Determine the (x, y) coordinate at the center of the cell enclosing the given text.  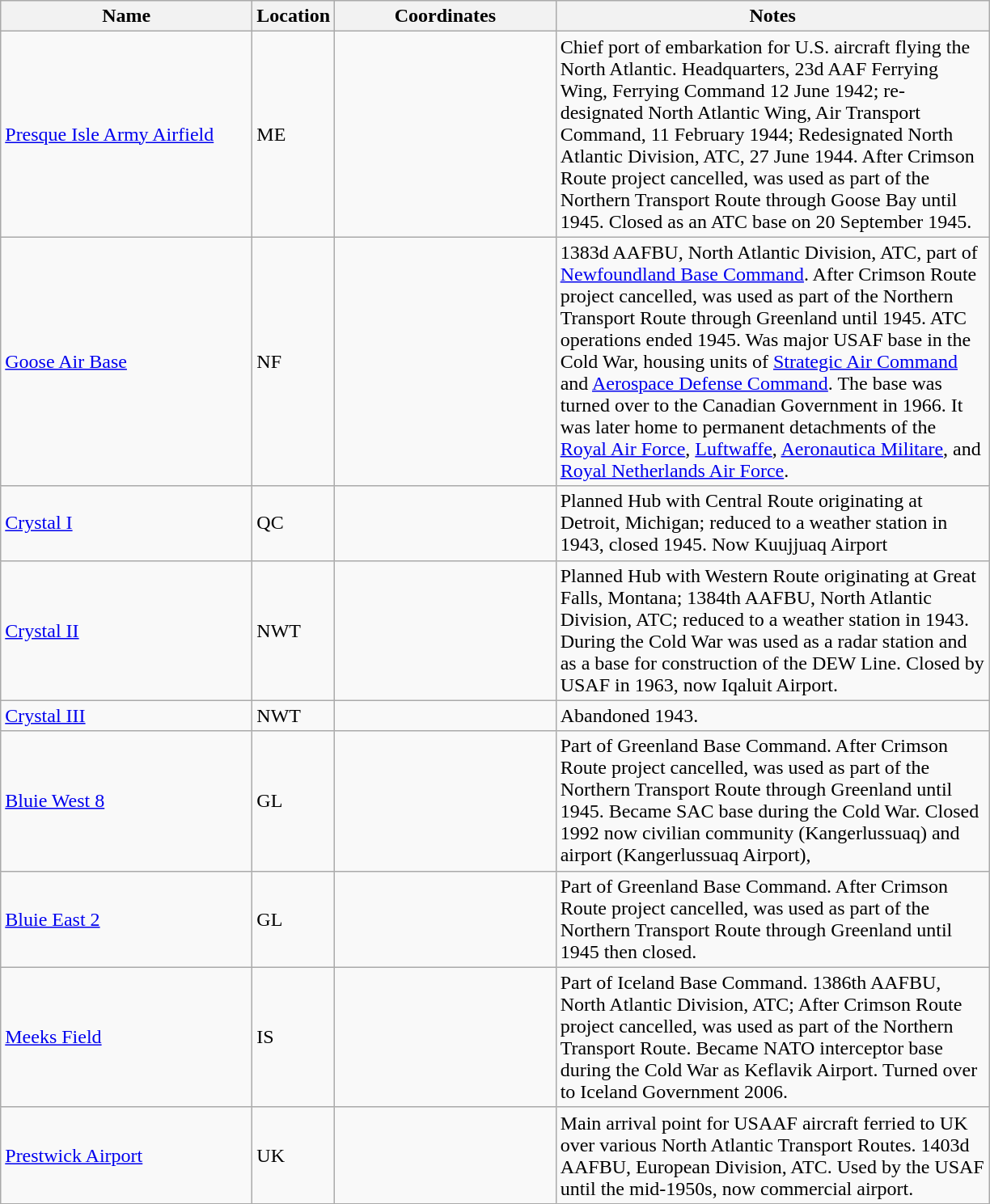
Bluie East 2 (126, 919)
Presque Isle Army Airfield (126, 134)
Coordinates (446, 16)
Name (126, 16)
Notes (772, 16)
Goose Air Base (126, 361)
Meeks Field (126, 1037)
Crystal II (126, 631)
Location (294, 16)
Crystal III (126, 716)
Abandoned 1943. (772, 716)
Bluie West 8 (126, 801)
NF (294, 361)
IS (294, 1037)
UK (294, 1155)
Prestwick Airport (126, 1155)
Crystal I (126, 523)
ME (294, 134)
QC (294, 523)
Planned Hub with Central Route originating at Detroit, Michigan; reduced to a weather station in 1943, closed 1945. Now Kuujjuaq Airport (772, 523)
